For the text-containing cell, return its midpoint in (x, y) coordinate format. 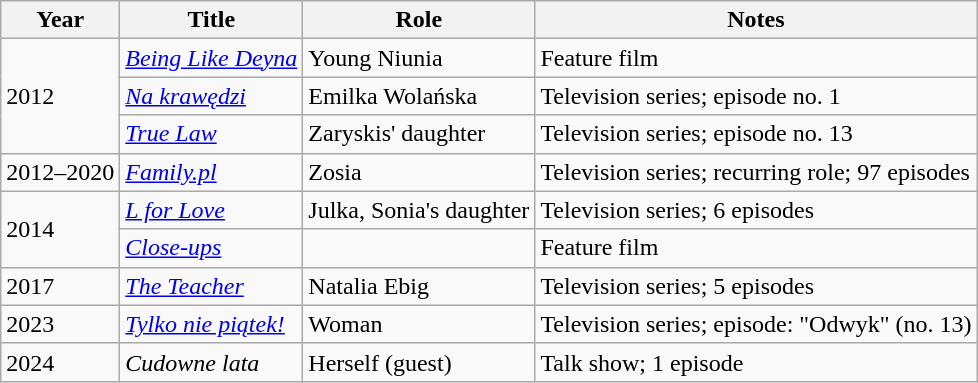
Emilka Wolańska (419, 96)
The Teacher (212, 286)
Notes (756, 20)
Year (60, 20)
Television series; 5 episodes (756, 286)
2012–2020 (60, 172)
Tylko nie piątek! (212, 324)
Natalia Ebig (419, 286)
Television series; episode: "Odwyk" (no. 13) (756, 324)
Cudowne lata (212, 362)
2012 (60, 96)
2023 (60, 324)
2024 (60, 362)
2017 (60, 286)
Zaryskis' daughter (419, 134)
Family.pl (212, 172)
Young Niunia (419, 58)
Television series; episode no. 13 (756, 134)
Television series; episode no. 1 (756, 96)
Zosia (419, 172)
Role (419, 20)
True Law (212, 134)
Television series; recurring role; 97 episodes (756, 172)
Being Like Deyna (212, 58)
2014 (60, 229)
Herself (guest) (419, 362)
Close-ups (212, 248)
Na krawędzi (212, 96)
Talk show; 1 episode (756, 362)
L for Love (212, 210)
Woman (419, 324)
Title (212, 20)
Television series; 6 episodes (756, 210)
Julka, Sonia's daughter (419, 210)
